Extract the (X, Y) coordinate from the center of the cell holding the provided text.  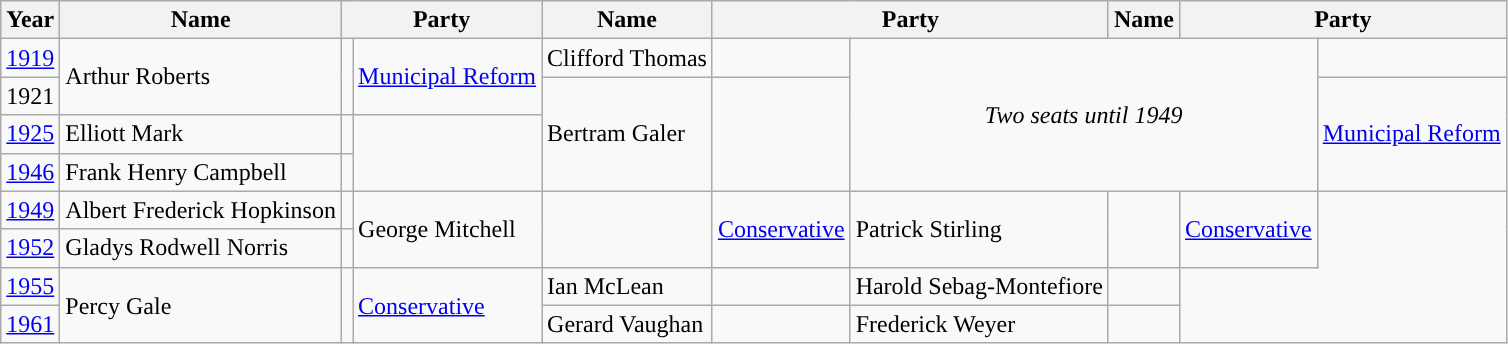
Gladys Rodwell Norris (201, 248)
Frederick Weyer (979, 324)
Frank Henry Campbell (201, 172)
George Mitchell (448, 229)
Percy Gale (201, 305)
Bertram Galer (628, 134)
Year (30, 20)
Ian McLean (628, 286)
Gerard Vaughan (628, 324)
1955 (30, 286)
1921 (30, 96)
Two seats until 1949 (1084, 115)
Patrick Stirling (979, 229)
Albert Frederick Hopkinson (201, 210)
1949 (30, 210)
1919 (30, 58)
Arthur Roberts (201, 77)
1925 (30, 134)
1946 (30, 172)
Elliott Mark (201, 134)
1952 (30, 248)
Harold Sebag-Montefiore (979, 286)
1961 (30, 324)
Clifford Thomas (628, 58)
